For the text-containing cell, return its midpoint in (x, y) coordinate format. 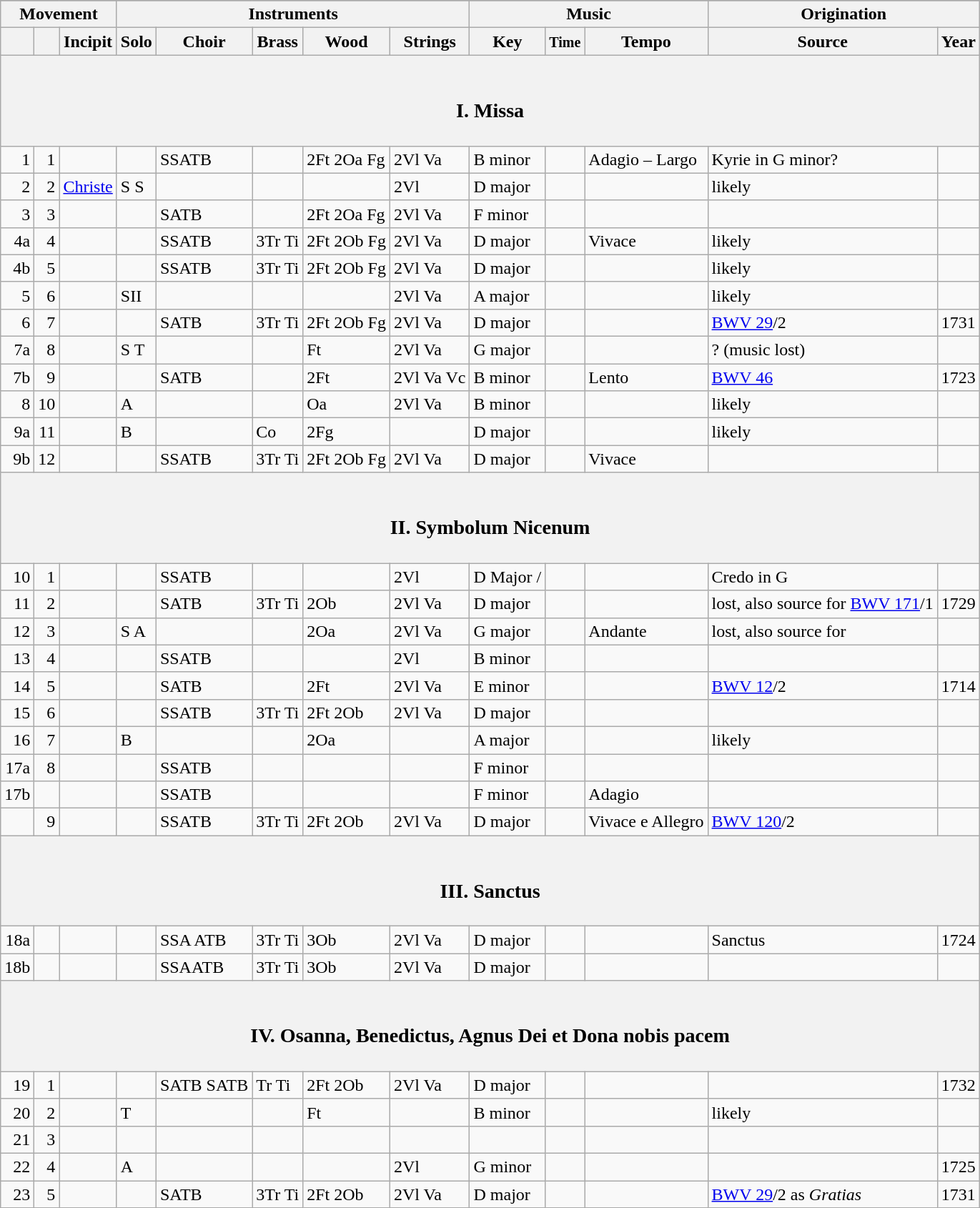
15 (17, 713)
Kyrie in G minor? (822, 159)
BWV 46 (822, 377)
SSAATB (204, 967)
1714 (958, 685)
G minor (508, 1167)
21 (17, 1139)
20 (17, 1112)
S A (136, 631)
Instruments (293, 14)
Year (958, 41)
2Ob (347, 604)
4a (17, 241)
Source (822, 41)
Incipit (88, 41)
BWV 29/2 as Gratias (822, 1194)
Vivace e Allegro (646, 822)
Movement (59, 14)
9b (17, 459)
lost, also source for (822, 631)
1732 (958, 1085)
1724 (958, 940)
7a (17, 350)
7b (17, 377)
1725 (958, 1167)
17a (17, 767)
SII (136, 295)
Christe (88, 187)
19 (17, 1085)
Strings (430, 41)
III. Sanctus (490, 881)
16 (17, 740)
Choir (204, 41)
Tr Ti (277, 1085)
Lento (646, 377)
Co (277, 432)
? (music lost) (822, 350)
2Vl Va Vc (430, 377)
18b (17, 967)
4b (17, 268)
Origination (843, 14)
Adagio (646, 795)
23 (17, 1194)
Solo (136, 41)
1723 (958, 377)
18a (17, 940)
lost, also source for BWV 171/1 (822, 604)
SSA ATB (204, 940)
S S (136, 187)
S T (136, 350)
Music (589, 14)
9a (17, 432)
14 (17, 685)
Andante (646, 631)
Wood (347, 41)
Credo in G (822, 577)
Sanctus (822, 940)
Time (565, 41)
22 (17, 1167)
I. Missa (490, 100)
Oa (347, 405)
T (136, 1112)
BWV 12/2 (822, 685)
BWV 29/2 (822, 322)
Adagio – Largo (646, 159)
BWV 120/2 (822, 822)
13 (17, 658)
SATB SATB (204, 1085)
1729 (958, 604)
2Fg (347, 432)
E minor (508, 685)
Tempo (646, 41)
D Major / (508, 577)
Brass (277, 41)
IV. Osanna, Benedictus, Agnus Dei et Dona nobis pacem (490, 1026)
17b (17, 795)
II. Symbolum Nicenum (490, 518)
Key (508, 41)
